Determine the (X, Y) coordinate at the center of the cell enclosing the given text.  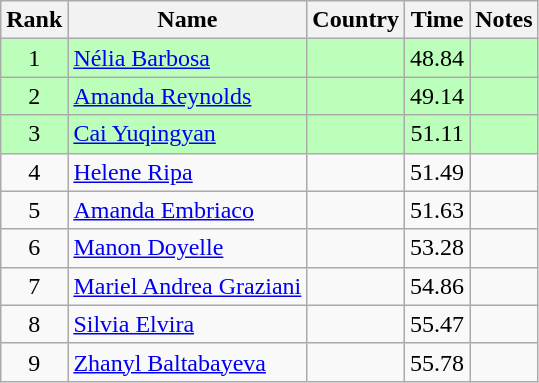
8 (34, 324)
6 (34, 248)
Zhanyl Baltabayeva (188, 362)
Time (438, 20)
Country (356, 20)
Silvia Elvira (188, 324)
5 (34, 210)
2 (34, 96)
Name (188, 20)
9 (34, 362)
Rank (34, 20)
49.14 (438, 96)
Manon Doyelle (188, 248)
53.28 (438, 248)
Helene Ripa (188, 172)
Nélia Barbosa (188, 58)
1 (34, 58)
4 (34, 172)
3 (34, 134)
Notes (504, 20)
Cai Yuqingyan (188, 134)
Amanda Embriaco (188, 210)
48.84 (438, 58)
Mariel Andrea Graziani (188, 286)
55.78 (438, 362)
51.63 (438, 210)
7 (34, 286)
51.49 (438, 172)
54.86 (438, 286)
51.11 (438, 134)
55.47 (438, 324)
Amanda Reynolds (188, 96)
